Capture the cell that displays the provided text and extract its (x, y) central coordinate. 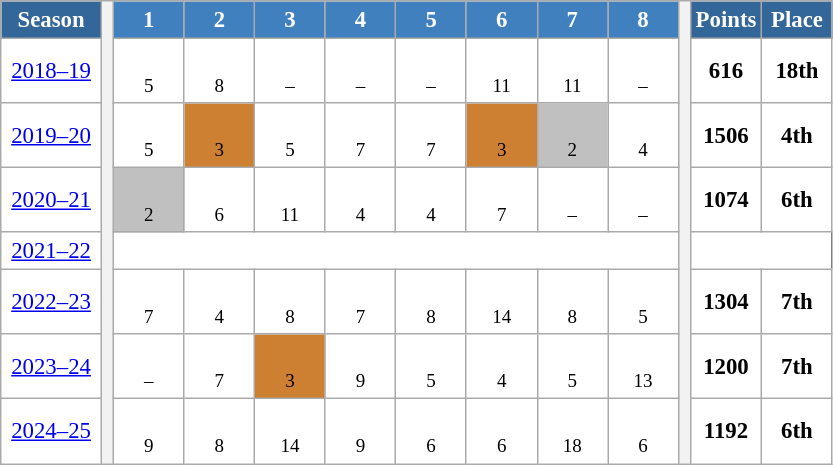
Season (52, 20)
18 (572, 432)
1192 (726, 432)
1200 (726, 366)
Points (726, 20)
2022–23 (52, 302)
Place (798, 20)
13 (644, 366)
1 (148, 20)
2021–22 (52, 251)
1304 (726, 302)
18th (798, 72)
2020–21 (52, 200)
2023–24 (52, 366)
2024–25 (52, 432)
4th (798, 136)
1074 (726, 200)
616 (726, 72)
2019–20 (52, 136)
1506 (726, 136)
2018–19 (52, 72)
